Identify which cell holds the provided text, then report its [x, y] central coordinate. 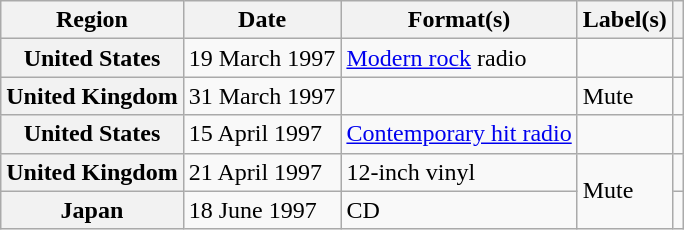
Date [262, 20]
Region [92, 20]
Format(s) [459, 20]
21 April 1997 [262, 172]
12-inch vinyl [459, 172]
Label(s) [624, 20]
CD [459, 210]
Japan [92, 210]
18 June 1997 [262, 210]
Contemporary hit radio [459, 134]
Modern rock radio [459, 58]
15 April 1997 [262, 134]
19 March 1997 [262, 58]
31 March 1997 [262, 96]
